Search for the cell housing the specified text and yield its [X, Y] center coordinate. 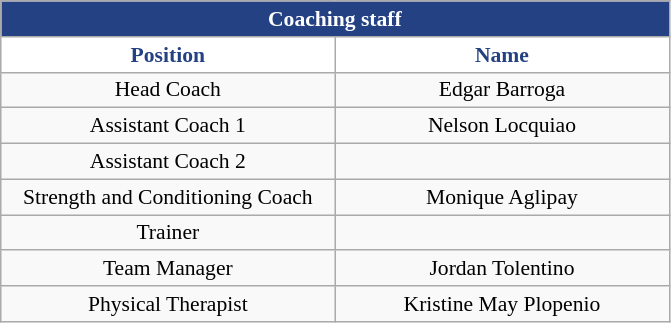
Assistant Coach 2 [168, 162]
Position [168, 55]
Team Manager [168, 269]
Jordan Tolentino [502, 269]
Kristine May Plopenio [502, 304]
Trainer [168, 233]
Coaching staff [335, 19]
Edgar Barroga [502, 90]
Strength and Conditioning Coach [168, 197]
Monique Aglipay [502, 197]
Physical Therapist [168, 304]
Assistant Coach 1 [168, 126]
Name [502, 55]
Head Coach [168, 90]
Nelson Locquiao [502, 126]
